Identify which cell holds the provided text, then report its [X, Y] central coordinate. 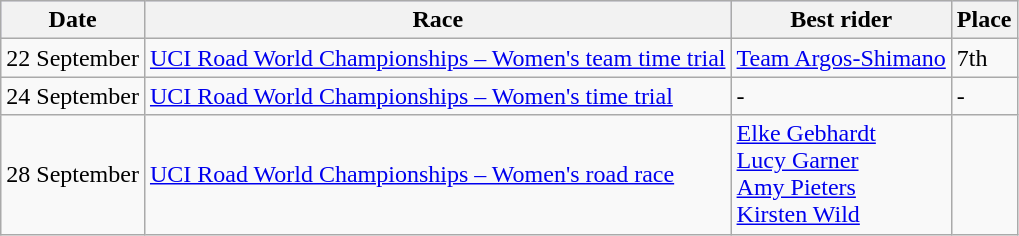
Team Argos-Shimano [841, 58]
22 September [73, 58]
7th [984, 58]
28 September [73, 174]
UCI Road World Championships – Women's team time trial [438, 58]
24 September [73, 96]
Date [73, 20]
Race [438, 20]
Elke Gebhardt Lucy Garner Amy Pieters Kirsten Wild [841, 174]
UCI Road World Championships – Women's road race [438, 174]
Place [984, 20]
Best rider [841, 20]
UCI Road World Championships – Women's time trial [438, 96]
